Return (x, y) of the center of cell containing provided text 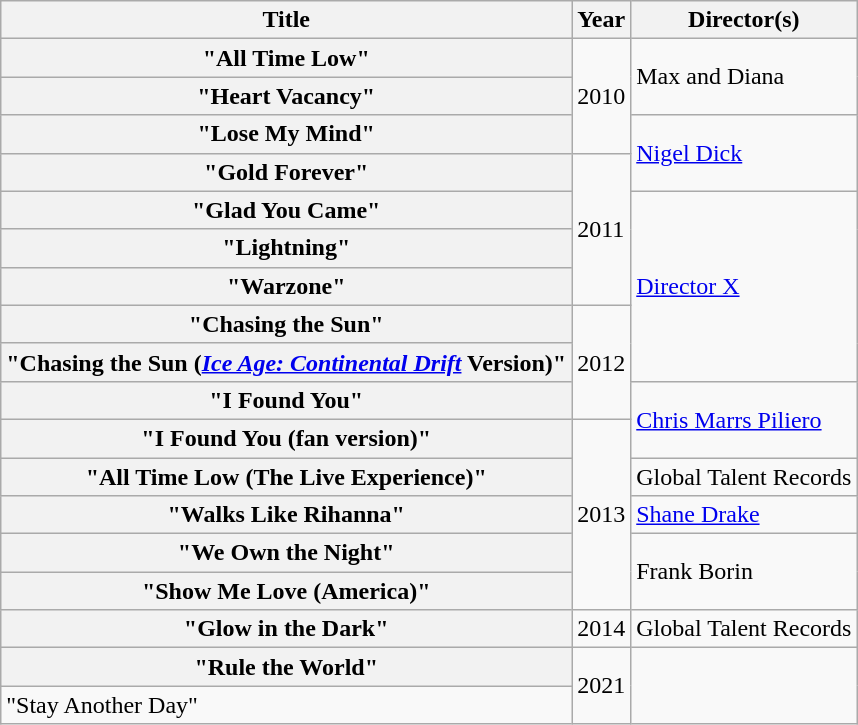
2021 (602, 686)
"Stay Another Day" (286, 705)
"We Own the Night" (286, 553)
Year (602, 20)
"I Found You" (286, 400)
"Chasing the Sun" (286, 324)
"Lightning" (286, 248)
Frank Borin (744, 572)
"Heart Vacancy" (286, 96)
"Warzone" (286, 286)
Max and Diana (744, 77)
Nigel Dick (744, 153)
"Lose My Mind" (286, 134)
"Walks Like Rihanna" (286, 515)
"Gold Forever" (286, 172)
2010 (602, 96)
Chris Marrs Piliero (744, 419)
"Rule the World" (286, 667)
"All Time Low (The Live Experience)" (286, 477)
"All Time Low" (286, 58)
Director X (744, 286)
2013 (602, 514)
"Show Me Love (America)" (286, 591)
Shane Drake (744, 515)
"Glad You Came" (286, 210)
2012 (602, 362)
Director(s) (744, 20)
2014 (602, 629)
"Chasing the Sun (Ice Age: Continental Drift Version)" (286, 362)
"I Found You (fan version)" (286, 438)
Title (286, 20)
2011 (602, 229)
"Glow in the Dark" (286, 629)
